Locate the cell with the specified text and output its (X, Y) center coordinate. 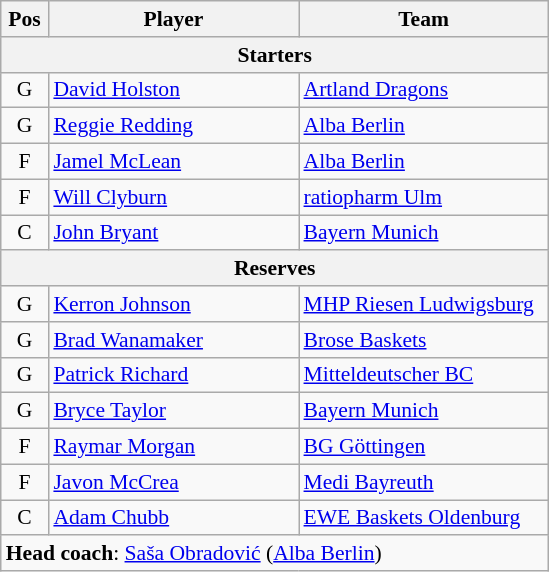
MHP Riesen Ludwigsburg (423, 304)
Adam Chubb (173, 518)
Artland Dragons (423, 90)
Starters (275, 55)
David Holston (173, 90)
Bryce Taylor (173, 411)
Team (423, 19)
Jamel McLean (173, 162)
Raymar Morgan (173, 447)
Kerron Johnson (173, 304)
Brose Baskets (423, 340)
EWE Baskets Oldenburg (423, 518)
BG Göttingen (423, 447)
Medi Bayreuth (423, 482)
Pos (25, 19)
Reserves (275, 269)
John Bryant (173, 233)
Head coach: Saša Obradović (Alba Berlin) (275, 554)
Brad Wanamaker (173, 340)
Player (173, 19)
Will Clyburn (173, 197)
Patrick Richard (173, 375)
Javon McCrea (173, 482)
Reggie Redding (173, 126)
ratiopharm Ulm (423, 197)
Mitteldeutscher BC (423, 375)
